Identify which cell holds the provided text, then report its [x, y] central coordinate. 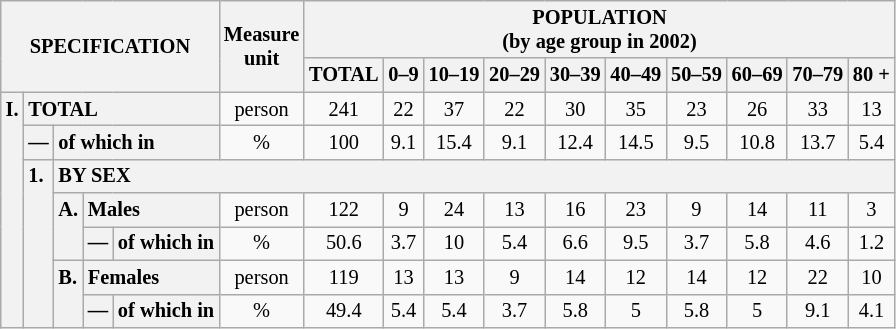
30–39 [576, 75]
13.7 [818, 142]
14.5 [636, 142]
1.2 [872, 243]
122 [344, 210]
12.4 [576, 142]
SPECIFICATION [110, 46]
24 [454, 210]
Males [151, 210]
10–19 [454, 75]
26 [758, 109]
10.8 [758, 142]
49.4 [344, 311]
40–49 [636, 75]
1. [38, 243]
100 [344, 142]
50–59 [696, 75]
37 [454, 109]
0–9 [403, 75]
B. [68, 294]
BY SEX [474, 176]
16 [576, 210]
4.6 [818, 243]
20–29 [514, 75]
Females [151, 277]
35 [636, 109]
50.6 [344, 243]
POPULATION (by age group in 2002) [600, 29]
241 [344, 109]
119 [344, 277]
6.6 [576, 243]
11 [818, 210]
4.1 [872, 311]
70–79 [818, 75]
Measure unit [262, 46]
60–69 [758, 75]
80 + [872, 75]
30 [576, 109]
A. [68, 226]
3 [872, 210]
33 [818, 109]
I. [12, 210]
15.4 [454, 142]
